From the cell containing the given text, extract its center point as [X, Y] coordinate. 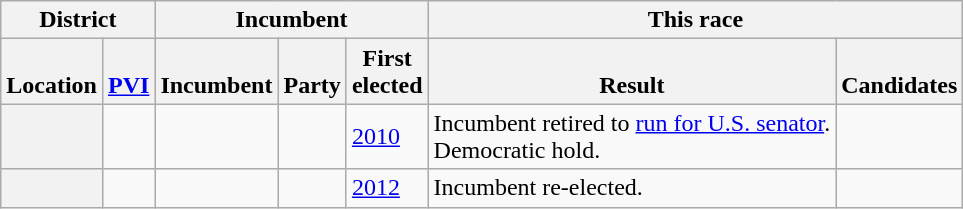
2010 [387, 136]
District [78, 20]
Location [52, 72]
PVI [128, 72]
Incumbent retired to run for U.S. senator.Democratic hold. [632, 136]
This race [696, 20]
Party [312, 72]
Incumbent re-elected. [632, 188]
Result [632, 72]
Candidates [900, 72]
2012 [387, 188]
Firstelected [387, 72]
